Locate the cell with the specified text and output its [X, Y] center coordinate. 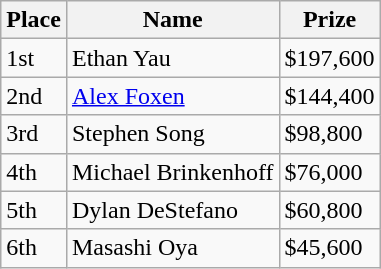
Michael Brinkenhoff [172, 172]
Stephen Song [172, 134]
$60,800 [330, 210]
$144,400 [330, 96]
5th [34, 210]
$98,800 [330, 134]
$45,600 [330, 248]
Dylan DeStefano [172, 210]
6th [34, 248]
$76,000 [330, 172]
$197,600 [330, 58]
Name [172, 20]
Masashi Oya [172, 248]
1st [34, 58]
3rd [34, 134]
2nd [34, 96]
Place [34, 20]
Ethan Yau [172, 58]
Prize [330, 20]
4th [34, 172]
Alex Foxen [172, 96]
